Determine the [X, Y] coordinate at the center of the cell enclosing the given text.  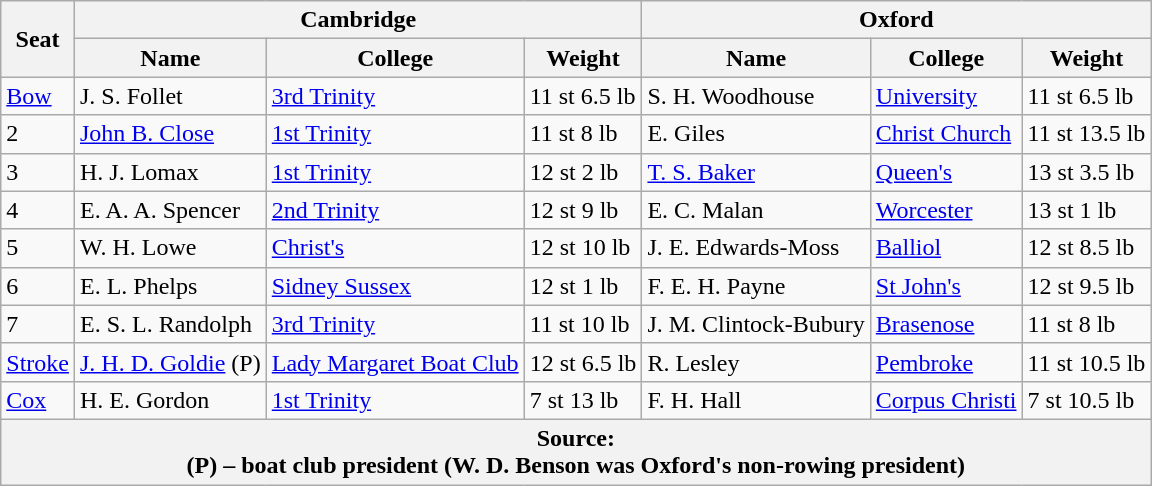
J. S. Follet [170, 96]
E. A. A. Spencer [170, 210]
J. H. D. Goldie (P) [170, 362]
5 [38, 248]
University [946, 96]
Brasenose [946, 324]
E. C. Malan [756, 210]
2 [38, 134]
W. H. Lowe [170, 248]
Pembroke [946, 362]
E. S. L. Randolph [170, 324]
2nd Trinity [395, 210]
E. L. Phelps [170, 286]
12 st 2 lb [583, 172]
H. J. Lomax [170, 172]
Christ's [395, 248]
6 [38, 286]
Christ Church [946, 134]
11 st 13.5 lb [1086, 134]
Seat [38, 39]
S. H. Woodhouse [756, 96]
Source:(P) – boat club president (W. D. Benson was Oxford's non-rowing president) [576, 452]
Bow [38, 96]
11 st 10.5 lb [1086, 362]
12 st 10 lb [583, 248]
12 st 8.5 lb [1086, 248]
12 st 6.5 lb [583, 362]
7 st 10.5 lb [1086, 400]
Balliol [946, 248]
J. M. Clintock-Bubury [756, 324]
12 st 9.5 lb [1086, 286]
Lady Margaret Boat Club [395, 362]
F. E. H. Payne [756, 286]
Corpus Christi [946, 400]
Queen's [946, 172]
13 st 3.5 lb [1086, 172]
Cox [38, 400]
Oxford [896, 20]
H. E. Gordon [170, 400]
11 st 10 lb [583, 324]
4 [38, 210]
Sidney Sussex [395, 286]
3 [38, 172]
13 st 1 lb [1086, 210]
Stroke [38, 362]
R. Lesley [756, 362]
E. Giles [756, 134]
Cambridge [358, 20]
J. E. Edwards-Moss [756, 248]
7 st 13 lb [583, 400]
F. H. Hall [756, 400]
T. S. Baker [756, 172]
12 st 9 lb [583, 210]
7 [38, 324]
12 st 1 lb [583, 286]
John B. Close [170, 134]
Worcester [946, 210]
St John's [946, 286]
